For the text-containing cell, return its midpoint in (x, y) coordinate format. 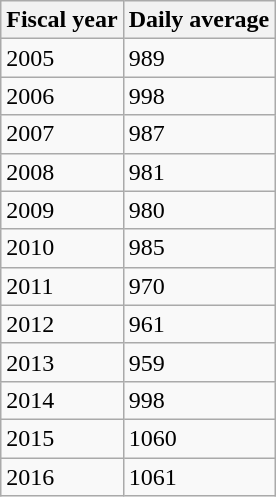
2008 (62, 172)
985 (199, 248)
2011 (62, 286)
980 (199, 210)
Daily average (199, 20)
2007 (62, 134)
2015 (62, 438)
2012 (62, 324)
987 (199, 134)
989 (199, 58)
2006 (62, 96)
961 (199, 324)
2016 (62, 477)
959 (199, 362)
2009 (62, 210)
2005 (62, 58)
970 (199, 286)
1060 (199, 438)
2010 (62, 248)
1061 (199, 477)
2014 (62, 400)
981 (199, 172)
Fiscal year (62, 20)
2013 (62, 362)
